Return the (X, Y) coordinate for the center point of the cell that contains the specified text.  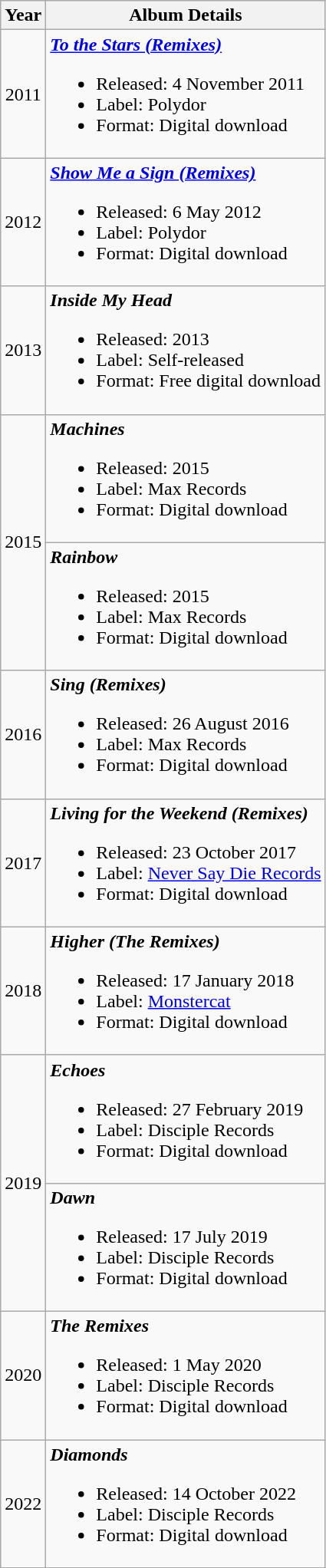
2017 (23, 862)
2011 (23, 94)
2013 (23, 350)
The RemixesReleased: 1 May 2020Label: Disciple RecordsFormat: Digital download (186, 1375)
DiamondsReleased: 14 October 2022Label: Disciple RecordsFormat: Digital download (186, 1504)
RainbowReleased: 2015Label: Max RecordsFormat: Digital download (186, 606)
Sing (Remixes)Released: 26 August 2016Label: Max RecordsFormat: Digital download (186, 735)
2022 (23, 1504)
2018 (23, 991)
Living for the Weekend (Remixes)Released: 23 October 2017Label: Never Say Die RecordsFormat: Digital download (186, 862)
2020 (23, 1375)
MachinesReleased: 2015Label: Max RecordsFormat: Digital download (186, 479)
2019 (23, 1183)
To the Stars (Remixes)Released: 4 November 2011Label: PolydorFormat: Digital download (186, 94)
Higher (The Remixes)Released: 17 January 2018Label: MonstercatFormat: Digital download (186, 991)
Inside My HeadReleased: 2013Label: Self-releasedFormat: Free digital download (186, 350)
EchoesReleased: 27 February 2019Label: Disciple RecordsFormat: Digital download (186, 1118)
2012 (23, 222)
2015 (23, 542)
Album Details (186, 15)
Show Me a Sign (Remixes)Released: 6 May 2012Label: PolydorFormat: Digital download (186, 222)
2016 (23, 735)
DawnReleased: 17 July 2019Label: Disciple RecordsFormat: Digital download (186, 1247)
Year (23, 15)
